Identify which cell holds the provided text, then report its (X, Y) central coordinate. 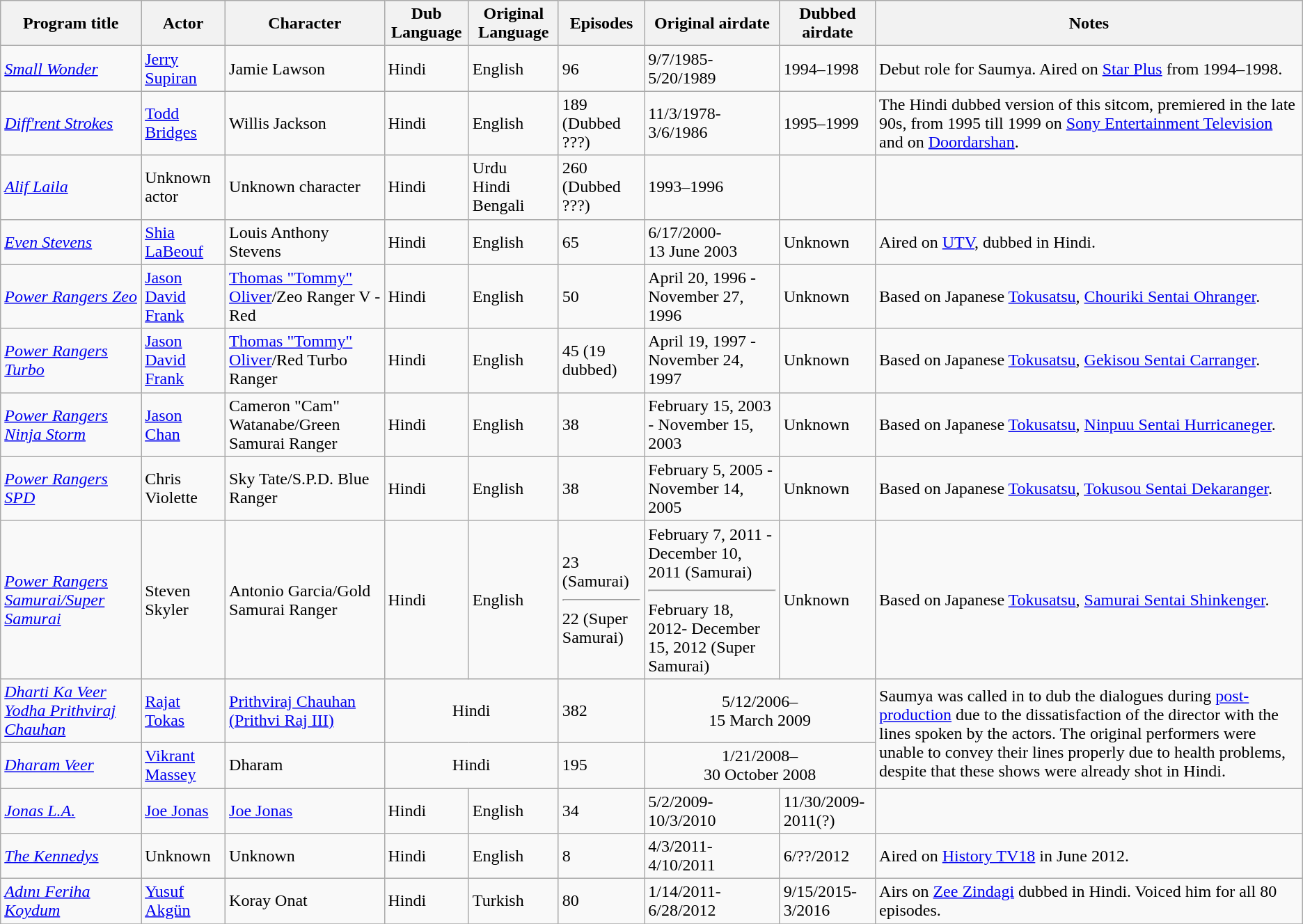
11/30/2009- 2011(?) (827, 810)
96 (601, 68)
195 (601, 765)
Dub Language (426, 24)
Louis Anthony Stevens (305, 242)
Jerry Supiran (184, 68)
Aired on UTV, dubbed in Hindi. (1089, 242)
11/3/1978-3/6/1986 (712, 123)
Unknown character (305, 187)
Koray Onat (305, 902)
Urdu Hindi Bengali (514, 187)
April 20, 1996 - November 27, 1996 (712, 296)
Todd Bridges (184, 123)
The Kennedys (71, 856)
Unknown actor (184, 187)
Jonas L.A. (71, 810)
6/17/2000-13 June 2003 (712, 242)
Power Rangers Turbo (71, 360)
Based on Japanese Tokusatsu, Tokusou Sentai Dekaranger. (1089, 488)
Steven Skyler (184, 600)
5/12/2006–15 March 2009 (760, 710)
Original airdate (712, 24)
382 (601, 710)
Power Rangers Zeo (71, 296)
Cameron "Cam" Watanabe/Green Samurai Ranger (305, 424)
Chris Violette (184, 488)
189 (Dubbed ???) (601, 123)
Adını Feriha Koydum (71, 902)
260 (Dubbed ???) (601, 187)
Based on Japanese Tokusatsu, Gekisou Sentai Carranger. (1089, 360)
Small Wonder (71, 68)
Jason Chan (184, 424)
February 5, 2005 - November 14, 2005 (712, 488)
Episodes (601, 24)
1/21/2008–30 October 2008 (760, 765)
23 (Samurai) 22 (Super Samurai) (601, 600)
Aired on History TV18 in June 2012. (1089, 856)
Notes (1089, 24)
Turkish (514, 902)
Willis Jackson (305, 123)
Debut role for Saumya. Aired on Star Plus from 1994–1998. (1089, 68)
Rajat Tokas (184, 710)
Thomas "Tommy" Oliver/Zeo Ranger V - Red (305, 296)
Original Language (514, 24)
Actor (184, 24)
Airs on Zee Zindagi dubbed in Hindi. Voiced him for all 80 episodes. (1089, 902)
1993–1996 (712, 187)
Power Rangers Samurai/Super Samurai (71, 600)
80 (601, 902)
Yusuf Akgün (184, 902)
Power Rangers Ninja Storm (71, 424)
February 15, 2003 - November 15, 2003 (712, 424)
Based on Japanese Tokusatsu, Samurai Sentai Shinkenger. (1089, 600)
Dubbed airdate (827, 24)
6/??/2012 (827, 856)
Character (305, 24)
Based on Japanese Tokusatsu, Chouriki Sentai Ohranger. (1089, 296)
Program title (71, 24)
50 (601, 296)
Based on Japanese Tokusatsu, Ninpuu Sentai Hurricaneger. (1089, 424)
1994–1998 (827, 68)
April 19, 1997 - November 24, 1997 (712, 360)
9/15/2015-3/2016 (827, 902)
45 (19 dubbed) (601, 360)
Sky Tate/S.P.D. Blue Ranger (305, 488)
Diff'rent Strokes (71, 123)
The Hindi dubbed version of this sitcom, premiered in the late 90s, from 1995 till 1999 on Sony Entertainment Television and on Doordarshan. (1089, 123)
February 7, 2011 - December 10, 2011 (Samurai) February 18, 2012- December 15, 2012 (Super Samurai) (712, 600)
Vikrant Massey (184, 765)
4/3/2011-4/10/2011 (712, 856)
1/14/2011-6/28/2012 (712, 902)
Power Rangers SPD (71, 488)
9/7/1985-5/20/1989 (712, 68)
Jamie Lawson (305, 68)
Dharam (305, 765)
Dharam Veer (71, 765)
1995–1999 (827, 123)
65 (601, 242)
Alif Laila (71, 187)
Thomas "Tommy" Oliver/Red Turbo Ranger (305, 360)
5/2/2009-10/3/2010 (712, 810)
Antonio Garcia/Gold Samurai Ranger (305, 600)
Prithviraj Chauhan (Prithvi Raj III) (305, 710)
8 (601, 856)
34 (601, 810)
Dharti Ka Veer Yodha Prithviraj Chauhan (71, 710)
Even Stevens (71, 242)
Shia LaBeouf (184, 242)
